Determine the [x, y] coordinate at the center of the cell enclosing the given text.  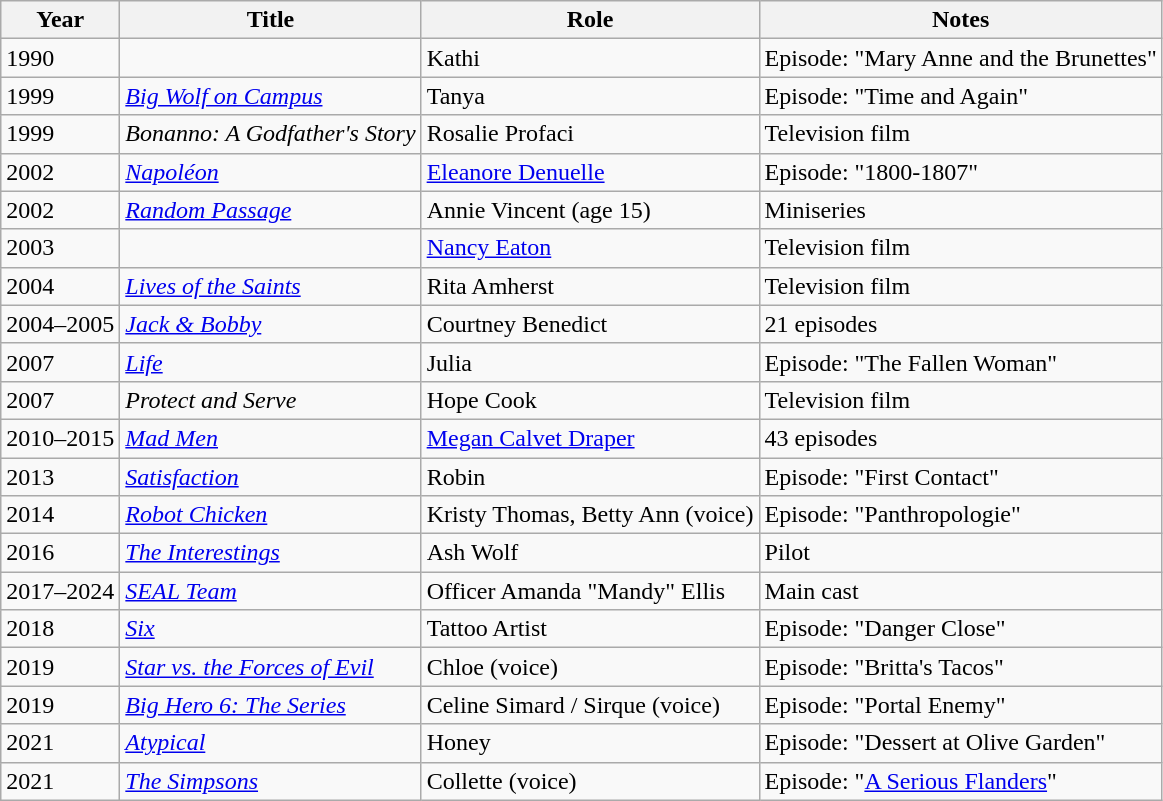
Year [60, 20]
Episode: "Mary Anne and the Brunettes" [960, 58]
Main cast [960, 591]
1990 [60, 58]
Tanya [590, 96]
Robot Chicken [270, 515]
Episode: "Danger Close" [960, 629]
Episode: "Time and Again" [960, 96]
Role [590, 20]
Miniseries [960, 210]
2016 [60, 553]
Annie Vincent (age 15) [590, 210]
Honey [590, 743]
Celine Simard / Sirque (voice) [590, 705]
Atypical [270, 743]
Rosalie Profaci [590, 134]
Episode: "Britta's Tacos" [960, 667]
Jack & Bobby [270, 324]
Pilot [960, 553]
Title [270, 20]
21 episodes [960, 324]
Life [270, 362]
Episode: "1800-1807" [960, 172]
Ash Wolf [590, 553]
Collette (voice) [590, 781]
Episode: "The Fallen Woman" [960, 362]
Eleanore Denuelle [590, 172]
Random Passage [270, 210]
Bonanno: A Godfather's Story [270, 134]
Mad Men [270, 438]
The Simpsons [270, 781]
Officer Amanda "Mandy" Ellis [590, 591]
Big Hero 6: The Series [270, 705]
Hope Cook [590, 400]
Episode: "Dessert at Olive Garden" [960, 743]
Julia [590, 362]
Protect and Serve [270, 400]
2010–2015 [60, 438]
The Interestings [270, 553]
SEAL Team [270, 591]
Six [270, 629]
Kristy Thomas, Betty Ann (voice) [590, 515]
Big Wolf on Campus [270, 96]
2004 [60, 286]
Episode: "First Contact" [960, 477]
Chloe (voice) [590, 667]
Nancy Eaton [590, 248]
Rita Amherst [590, 286]
Robin [590, 477]
2017–2024 [60, 591]
Napoléon [270, 172]
Lives of the Saints [270, 286]
Episode: "Portal Enemy" [960, 705]
2013 [60, 477]
Tattoo Artist [590, 629]
Satisfaction [270, 477]
43 episodes [960, 438]
Episode: "Panthropologie" [960, 515]
2004–2005 [60, 324]
Megan Calvet Draper [590, 438]
2014 [60, 515]
Star vs. the Forces of Evil [270, 667]
2003 [60, 248]
Notes [960, 20]
Episode: "A Serious Flanders" [960, 781]
Courtney Benedict [590, 324]
Kathi [590, 58]
2018 [60, 629]
